Search for the cell housing the specified text and yield its [x, y] center coordinate. 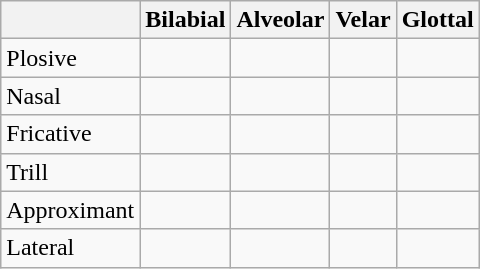
Velar [363, 20]
Plosive [70, 58]
Lateral [70, 248]
Approximant [70, 210]
Alveolar [280, 20]
Trill [70, 172]
Fricative [70, 134]
Glottal [438, 20]
Bilabial [186, 20]
Nasal [70, 96]
